Return (X, Y) of the center of cell containing provided text 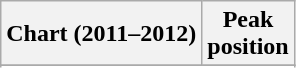
Peakposition (248, 34)
Chart (2011–2012) (102, 34)
